Capture the cell that displays the provided text and extract its (x, y) central coordinate. 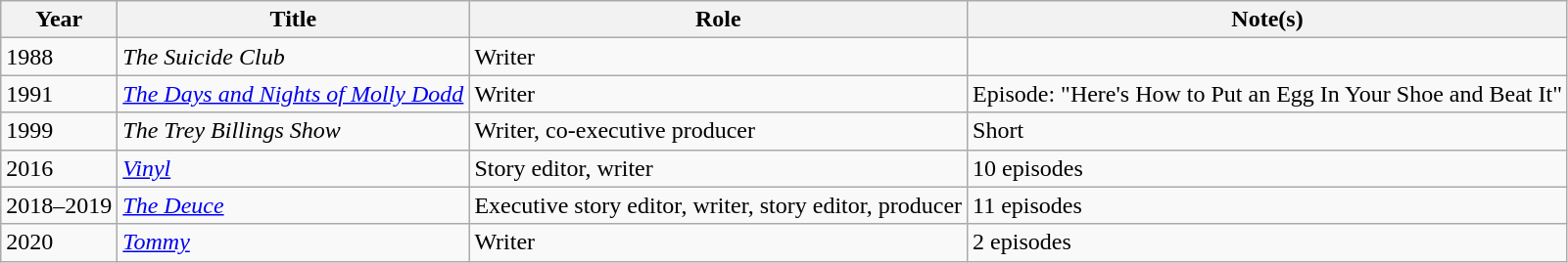
Title (294, 20)
2018–2019 (59, 205)
Writer, co-executive producer (719, 131)
Year (59, 20)
The Suicide Club (294, 57)
1999 (59, 131)
Episode: "Here's How to Put an Egg In Your Shoe and Beat It" (1267, 94)
Short (1267, 131)
1991 (59, 94)
Story editor, writer (719, 168)
Executive story editor, writer, story editor, producer (719, 205)
2 episodes (1267, 242)
The Deuce (294, 205)
Tommy (294, 242)
2020 (59, 242)
Note(s) (1267, 20)
The Days and Nights of Molly Dodd (294, 94)
Vinyl (294, 168)
10 episodes (1267, 168)
Role (719, 20)
1988 (59, 57)
2016 (59, 168)
The Trey Billings Show (294, 131)
11 episodes (1267, 205)
